Detect which cell encompasses the target text, then output its [x, y] center coordinate. 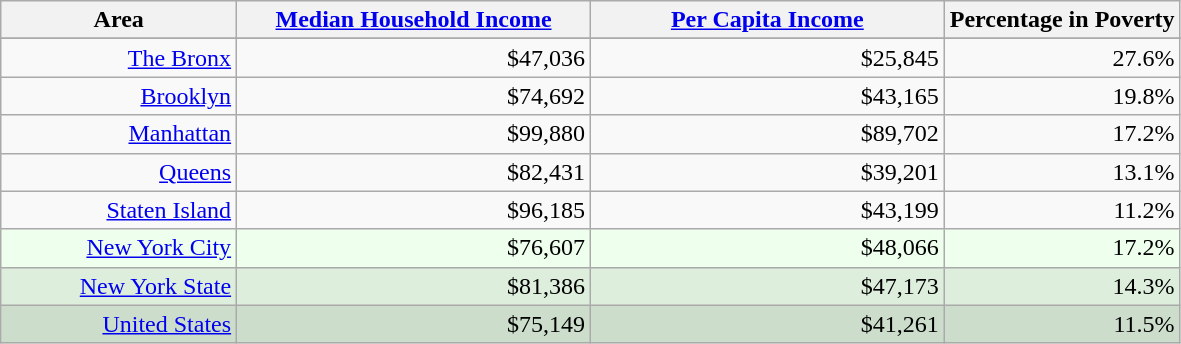
The Bronx [119, 58]
13.1% [1062, 172]
Queens [119, 172]
11.2% [1062, 210]
Percentage in Poverty [1062, 20]
19.8% [1062, 96]
11.5% [1062, 324]
$82,431 [414, 172]
$74,692 [414, 96]
New York City [119, 248]
$76,607 [414, 248]
$48,066 [767, 248]
$39,201 [767, 172]
Median Household Income [414, 20]
Brooklyn [119, 96]
27.6% [1062, 58]
$96,185 [414, 210]
$75,149 [414, 324]
Manhattan [119, 134]
Staten Island [119, 210]
$99,880 [414, 134]
$89,702 [767, 134]
$47,173 [767, 286]
Area [119, 20]
14.3% [1062, 286]
$43,165 [767, 96]
$43,199 [767, 210]
$81,386 [414, 286]
$25,845 [767, 58]
New York State [119, 286]
$41,261 [767, 324]
$47,036 [414, 58]
Per Capita Income [767, 20]
United States [119, 324]
